Return [x, y] of the center of cell containing provided text 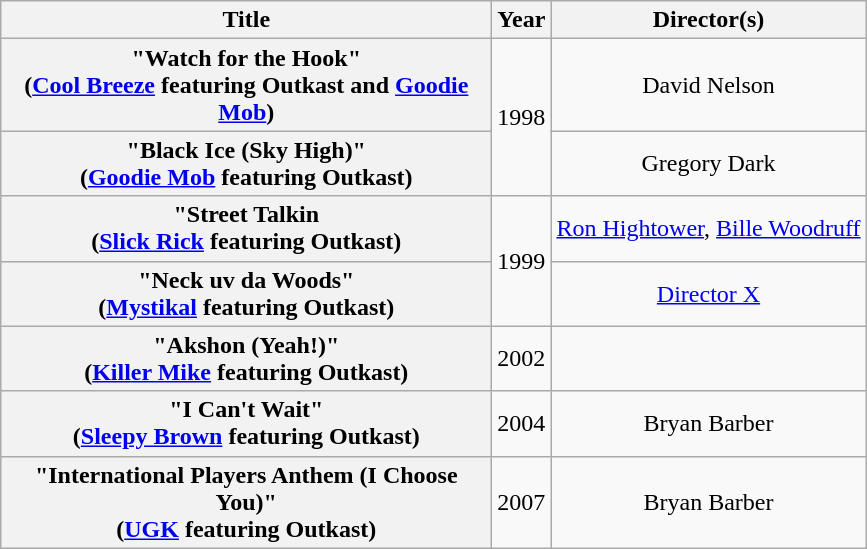
Year [522, 20]
David Nelson [708, 85]
2002 [522, 358]
"Akshon (Yeah!)"(Killer Mike featuring Outkast) [246, 358]
"International Players Anthem (I Choose You)"(UGK featuring Outkast) [246, 502]
Director(s) [708, 20]
Ron Hightower, Bille Woodruff [708, 228]
1998 [522, 118]
Director X [708, 294]
Gregory Dark [708, 164]
1999 [522, 261]
"Street Talkin(Slick Rick featuring Outkast) [246, 228]
2004 [522, 424]
"Watch for the Hook"(Cool Breeze featuring Outkast and Goodie Mob) [246, 85]
"Neck uv da Woods"(Mystikal featuring Outkast) [246, 294]
"I Can't Wait"(Sleepy Brown featuring Outkast) [246, 424]
"Black Ice (Sky High)"(Goodie Mob featuring Outkast) [246, 164]
Title [246, 20]
2007 [522, 502]
